From the cell containing the given text, extract its center point as (X, Y) coordinate. 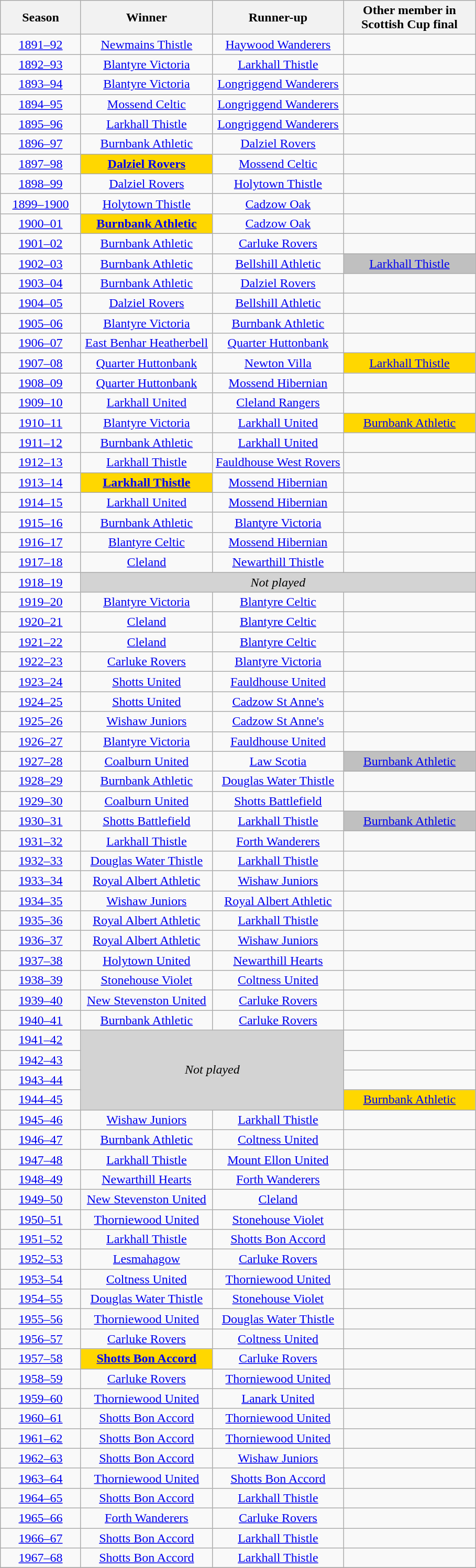
1926–27 (41, 741)
1941–42 (41, 1040)
1946–47 (41, 1140)
Law Scotia (278, 761)
1918–19 (41, 582)
Lanark United (278, 1398)
1898–99 (41, 184)
1900–01 (41, 223)
1897–98 (41, 164)
1962–63 (41, 1458)
1929–30 (41, 801)
1958–59 (41, 1379)
East Benhar Heatherbell (147, 343)
1901–02 (41, 243)
1930–31 (41, 821)
1923–24 (41, 682)
1903–04 (41, 284)
1917–18 (41, 562)
1905–06 (41, 323)
1896–97 (41, 144)
1948–49 (41, 1179)
1919–20 (41, 602)
1964–65 (41, 1498)
Mount Ellon United (278, 1159)
Season (41, 18)
Winner (147, 18)
1965–66 (41, 1518)
1913–14 (41, 482)
1892–93 (41, 64)
1933–34 (41, 881)
1942–43 (41, 1060)
Newarthill Thistle (278, 562)
1895–96 (41, 124)
1967–68 (41, 1558)
1953–54 (41, 1279)
1902–03 (41, 263)
Newmains Thistle (147, 44)
1904–05 (41, 303)
1957–58 (41, 1359)
1915–16 (41, 522)
1907–08 (41, 363)
1951–52 (41, 1239)
1899–1900 (41, 204)
1947–48 (41, 1159)
1925–26 (41, 721)
1911–12 (41, 443)
1894–95 (41, 104)
1935–36 (41, 921)
1959–60 (41, 1398)
Newton Villa (278, 363)
1938–39 (41, 980)
1939–40 (41, 1000)
1963–64 (41, 1478)
Other member in Scottish Cup final (409, 18)
1922–23 (41, 662)
Lesmahagow (147, 1259)
1949–50 (41, 1199)
Runner-up (278, 18)
1931–32 (41, 841)
Holytown United (147, 961)
1893–94 (41, 84)
1914–15 (41, 502)
1937–38 (41, 961)
1910–11 (41, 423)
1927–28 (41, 761)
1891–92 (41, 44)
1966–67 (41, 1538)
1908–09 (41, 383)
Fauldhouse West Rovers (278, 462)
1960–61 (41, 1418)
1909–10 (41, 403)
1945–46 (41, 1120)
1940–41 (41, 1020)
1906–07 (41, 343)
1928–29 (41, 781)
1932–33 (41, 861)
1952–53 (41, 1259)
1944–45 (41, 1100)
1950–51 (41, 1220)
1934–35 (41, 900)
1961–62 (41, 1438)
1924–25 (41, 702)
1916–17 (41, 542)
Cleland Rangers (278, 403)
1955–56 (41, 1319)
1943–44 (41, 1080)
1956–57 (41, 1339)
1954–55 (41, 1299)
1936–37 (41, 941)
1920–21 (41, 622)
Haywood Wanderers (278, 44)
1912–13 (41, 462)
1921–22 (41, 642)
